Output the (X, Y) coordinate of the center of the cell containing the given text.  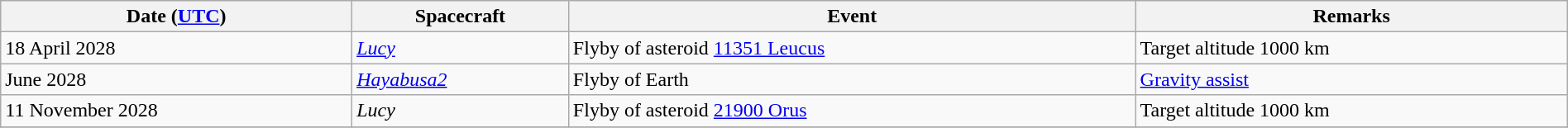
11 November 2028 (177, 111)
Flyby of asteroid 21900 Orus (852, 111)
Flyby of Earth (852, 79)
18 April 2028 (177, 48)
Date (UTC) (177, 17)
Hayabusa2 (461, 79)
Gravity assist (1351, 79)
June 2028 (177, 79)
Flyby of asteroid 11351 Leucus (852, 48)
Spacecraft (461, 17)
Event (852, 17)
Remarks (1351, 17)
